Return [x, y] of the center of cell containing provided text 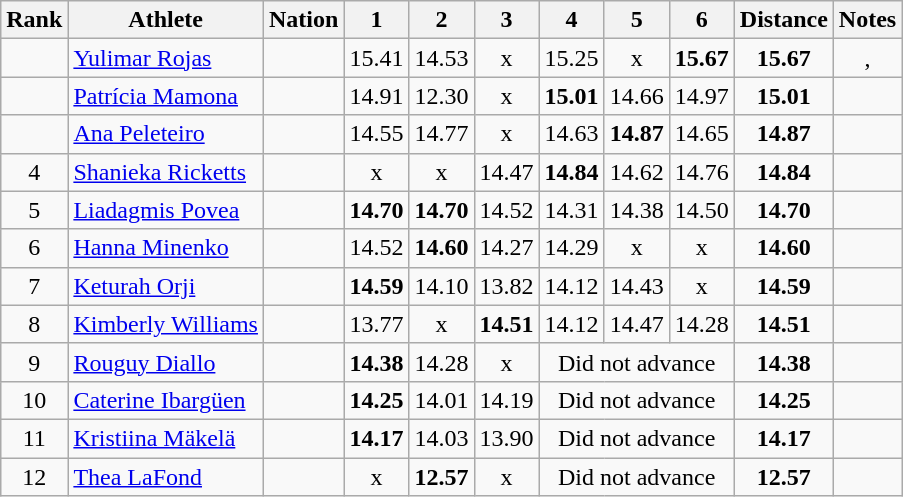
14.77 [442, 134]
Yulimar Rojas [166, 58]
14.03 [442, 438]
, [867, 58]
14.66 [636, 96]
Thea LaFond [166, 477]
7 [34, 286]
14.76 [702, 172]
15.41 [376, 58]
14.10 [442, 286]
8 [34, 324]
Liadagmis Povea [166, 210]
14.97 [702, 96]
Keturah Orji [166, 286]
Rouguy Diallo [166, 362]
14.91 [376, 96]
13.82 [506, 286]
14.50 [702, 210]
1 [376, 20]
13.77 [376, 324]
12 [34, 477]
14.43 [636, 286]
14.62 [636, 172]
14.31 [572, 210]
11 [34, 438]
14.53 [442, 58]
14.01 [442, 400]
9 [34, 362]
14.19 [506, 400]
15.25 [572, 58]
Kimberly Williams [166, 324]
Ana Peleteiro [166, 134]
3 [506, 20]
12.30 [442, 96]
14.55 [376, 134]
Athlete [166, 20]
Caterine Ibargüen [166, 400]
14.29 [572, 248]
Rank [34, 20]
Kristiina Mäkelä [166, 438]
14.65 [702, 134]
Nation [303, 20]
14.27 [506, 248]
Hanna Minenko [166, 248]
10 [34, 400]
Patrícia Mamona [166, 96]
Shanieka Ricketts [166, 172]
2 [442, 20]
Distance [784, 20]
14.63 [572, 134]
Notes [867, 20]
13.90 [506, 438]
